Output the [X, Y] coordinate of the center of the cell containing the given text.  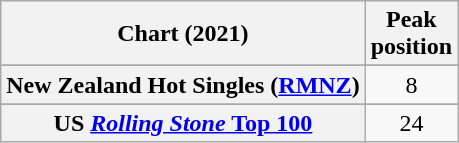
Peakposition [411, 34]
Chart (2021) [183, 34]
8 [411, 85]
24 [411, 123]
New Zealand Hot Singles (RMNZ) [183, 85]
US Rolling Stone Top 100 [183, 123]
